Identify which cell holds the provided text, then report its (X, Y) central coordinate. 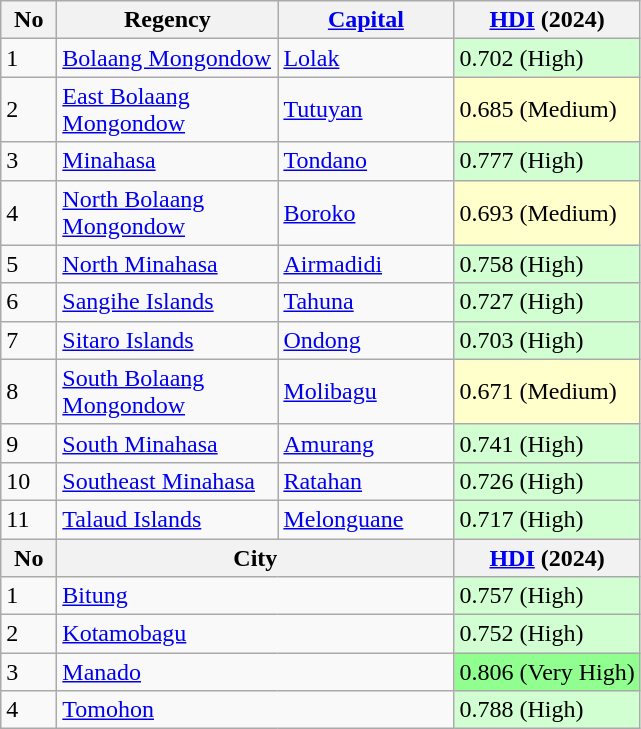
0.777 (High) (547, 161)
0.717 (High) (547, 519)
0.671 (Medium) (547, 392)
Melonguane (366, 519)
South Minahasa (168, 443)
Lolak (366, 58)
East Bolaang Mongondow (168, 110)
10 (29, 481)
Amurang (366, 443)
Talaud Islands (168, 519)
0.703 (High) (547, 340)
Capital (366, 20)
City (256, 557)
0.726 (High) (547, 481)
Ratahan (366, 481)
8 (29, 392)
Sangihe Islands (168, 302)
0.727 (High) (547, 302)
0.757 (High) (547, 596)
0.788 (High) (547, 710)
Tahuna (366, 302)
5 (29, 264)
0.752 (High) (547, 634)
Tondano (366, 161)
Ondong (366, 340)
South Bolaang Mongondow (168, 392)
Airmadidi (366, 264)
Bitung (256, 596)
Regency (168, 20)
0.693 (Medium) (547, 212)
Southeast Minahasa (168, 481)
0.685 (Medium) (547, 110)
Tutuyan (366, 110)
Sitaro Islands (168, 340)
7 (29, 340)
Bolaang Mongondow (168, 58)
North Minahasa (168, 264)
Kotamobagu (256, 634)
11 (29, 519)
North Bolaang Mongondow (168, 212)
Boroko (366, 212)
0.741 (High) (547, 443)
Tomohon (256, 710)
Minahasa (168, 161)
6 (29, 302)
Manado (256, 672)
0.806 (Very High) (547, 672)
9 (29, 443)
Molibagu (366, 392)
0.758 (High) (547, 264)
0.702 (High) (547, 58)
